For the text-containing cell, return its midpoint in (X, Y) coordinate format. 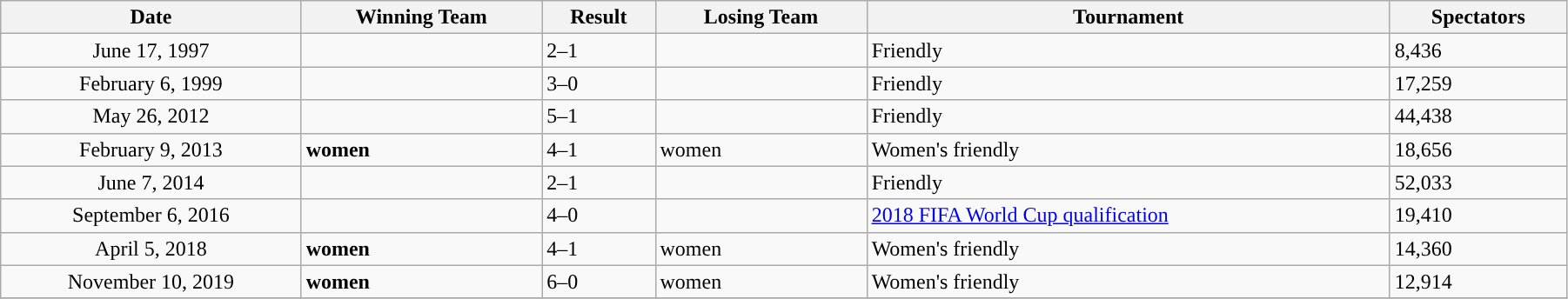
Tournament (1128, 17)
June 7, 2014 (151, 183)
5–1 (599, 116)
Result (599, 17)
52,033 (1478, 183)
14,360 (1478, 249)
April 5, 2018 (151, 249)
Spectators (1478, 17)
44,438 (1478, 116)
4–0 (599, 216)
8,436 (1478, 50)
June 17, 1997 (151, 50)
18,656 (1478, 149)
3–0 (599, 83)
February 9, 2013 (151, 149)
November 10, 2019 (151, 282)
September 6, 2016 (151, 216)
6–0 (599, 282)
Winning Team (421, 17)
17,259 (1478, 83)
February 6, 1999 (151, 83)
May 26, 2012 (151, 116)
12,914 (1478, 282)
19,410 (1478, 216)
2018 FIFA World Cup qualification (1128, 216)
Losing Team (761, 17)
Date (151, 17)
